Return [X, Y] of the center of cell containing provided text 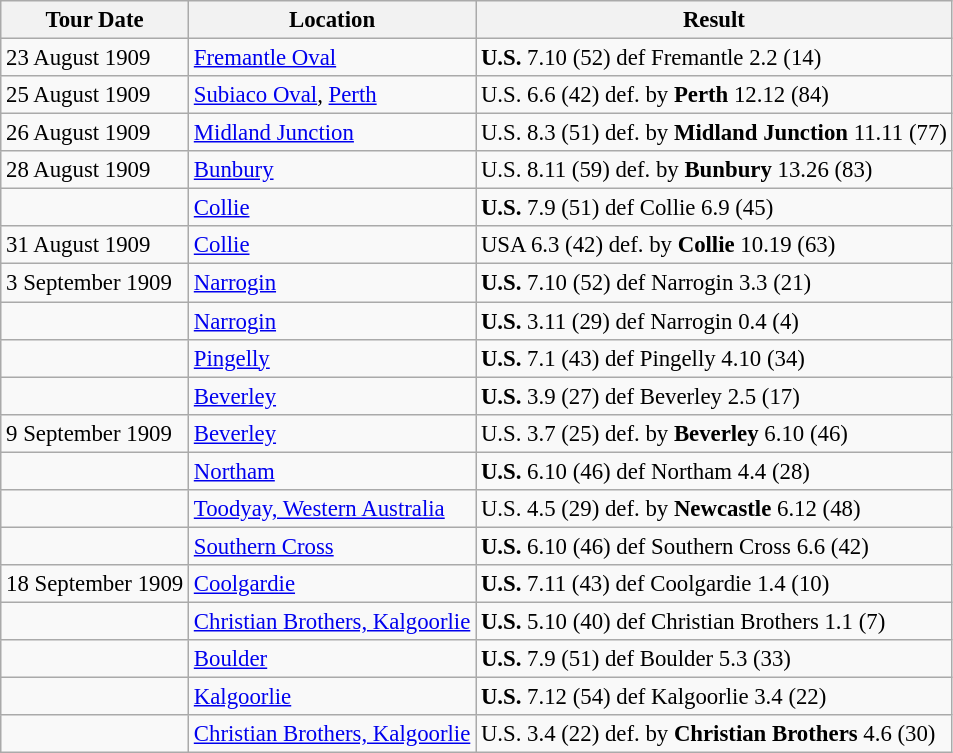
Toodyay, Western Australia [332, 509]
U.S. 3.9 (27) def Beverley 2.5 (17) [714, 396]
U.S. 3.11 (29) def Narrogin 0.4 (4) [714, 321]
9 September 1909 [95, 433]
Pingelly [332, 358]
3 September 1909 [95, 283]
U.S. 7.9 (51) def Boulder 5.3 (33) [714, 659]
USA 6.3 (42) def. by Collie 10.19 (63) [714, 245]
U.S. 8.11 (59) def. by Bunbury 13.26 (83) [714, 170]
U.S. 4.5 (29) def. by Newcastle 6.12 (48) [714, 509]
U.S. 7.9 (51) def Collie 6.9 (45) [714, 208]
U.S. 5.10 (40) def Christian Brothers 1.1 (7) [714, 621]
Coolgardie [332, 584]
Kalgoorlie [332, 697]
Bunbury [332, 170]
31 August 1909 [95, 245]
Fremantle Oval [332, 58]
U.S. 6.10 (46) def Northam 4.4 (28) [714, 471]
Tour Date [95, 20]
Northam [332, 471]
18 September 1909 [95, 584]
U.S. 3.4 (22) def. by Christian Brothers 4.6 (30) [714, 734]
26 August 1909 [95, 133]
U.S. 8.3 (51) def. by Midland Junction 11.11 (77) [714, 133]
U.S. 7.10 (52) def Fremantle 2.2 (14) [714, 58]
U.S. 3.7 (25) def. by Beverley 6.10 (46) [714, 433]
U.S. 7.1 (43) def Pingelly 4.10 (34) [714, 358]
28 August 1909 [95, 170]
U.S. 6.10 (46) def Southern Cross 6.6 (42) [714, 546]
Southern Cross [332, 546]
25 August 1909 [95, 95]
Boulder [332, 659]
Subiaco Oval, Perth [332, 95]
Location [332, 20]
U.S. 6.6 (42) def. by Perth 12.12 (84) [714, 95]
U.S. 7.11 (43) def Coolgardie 1.4 (10) [714, 584]
Result [714, 20]
23 August 1909 [95, 58]
U.S. 7.10 (52) def Narrogin 3.3 (21) [714, 283]
Midland Junction [332, 133]
U.S. 7.12 (54) def Kalgoorlie 3.4 (22) [714, 697]
